Scan for the cell matching the given text and deliver its (X, Y) coordinate at center. 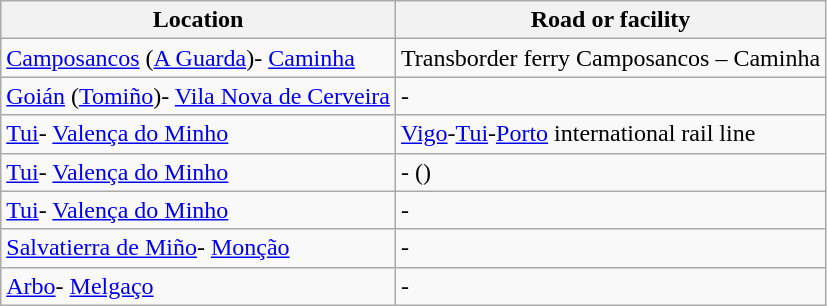
Goián (Tomiño)- Vila Nova de Cerveira (198, 96)
Transborder ferry Camposancos – Caminha (610, 58)
- () (610, 172)
Arbo- Melgaço (198, 286)
Camposancos (A Guarda)- Caminha (198, 58)
Location (198, 20)
Salvatierra de Miño- Monção (198, 248)
Vigo-Tui-Porto international rail line (610, 134)
Road or facility (610, 20)
